Locate the cell with the specified text and output its (x, y) center coordinate. 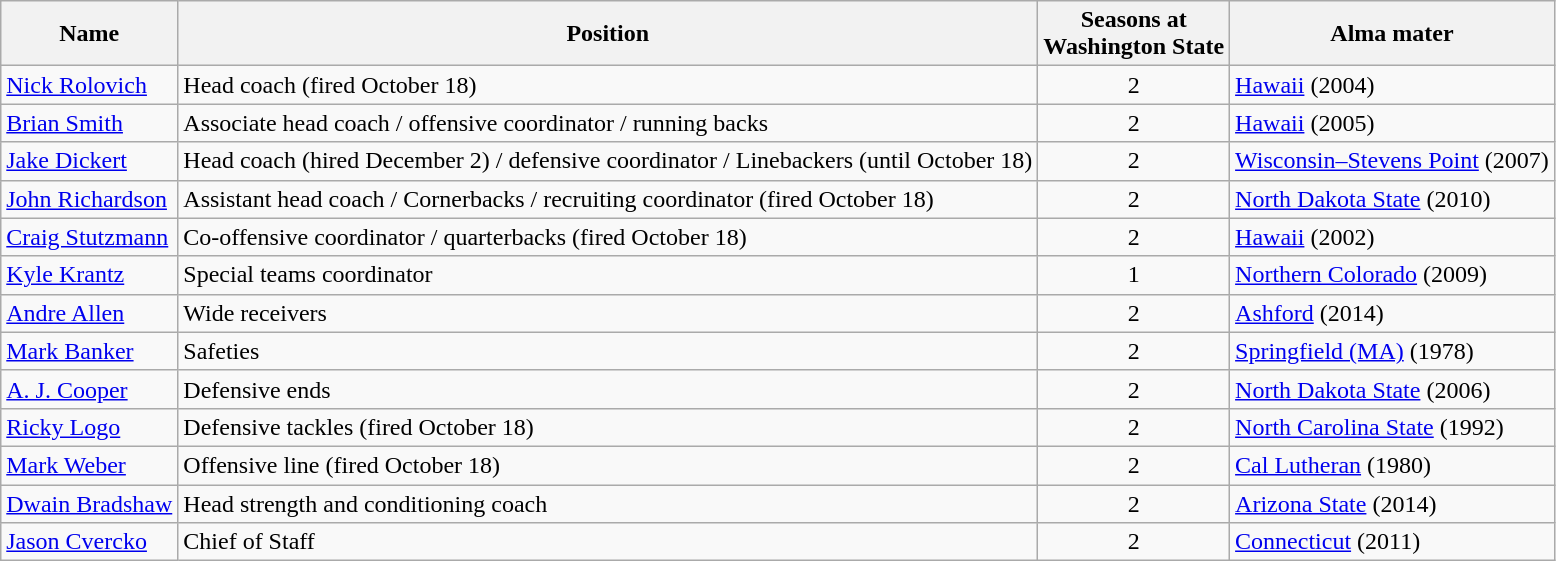
Northern Colorado (2009) (1392, 275)
Nick Rolovich (90, 85)
Cal Lutheran (1980) (1392, 465)
Alma mater (1392, 34)
Andre Allen (90, 313)
North Dakota State (2006) (1392, 389)
Seasons at Washington State (1134, 34)
Wide receivers (608, 313)
Chief of Staff (608, 542)
Craig Stutzmann (90, 237)
Offensive line (fired October 18) (608, 465)
Wisconsin–Stevens Point (2007) (1392, 161)
Head strength and conditioning coach (608, 503)
Hawaii (2002) (1392, 237)
Dwain Bradshaw (90, 503)
Special teams coordinator (608, 275)
Kyle Krantz (90, 275)
North Dakota State (2010) (1392, 199)
North Carolina State (1992) (1392, 427)
Defensive ends (608, 389)
Associate head coach / offensive coordinator / running backs (608, 123)
Name (90, 34)
Defensive tackles (fired October 18) (608, 427)
Ricky Logo (90, 427)
Ashford (2014) (1392, 313)
A. J. Cooper (90, 389)
Brian Smith (90, 123)
Jake Dickert (90, 161)
Springfield (MA) (1978) (1392, 351)
Arizona State (2014) (1392, 503)
Hawaii (2004) (1392, 85)
Safeties (608, 351)
John Richardson (90, 199)
Head coach (fired October 18) (608, 85)
1 (1134, 275)
Head coach (hired December 2) / defensive coordinator / Linebackers (until October 18) (608, 161)
Mark Banker (90, 351)
Position (608, 34)
Connecticut (2011) (1392, 542)
Mark Weber (90, 465)
Co-offensive coordinator / quarterbacks (fired October 18) (608, 237)
Jason Cvercko (90, 542)
Hawaii (2005) (1392, 123)
Assistant head coach / Cornerbacks / recruiting coordinator (fired October 18) (608, 199)
